Detect which cell encompasses the target text, then output its (X, Y) center coordinate. 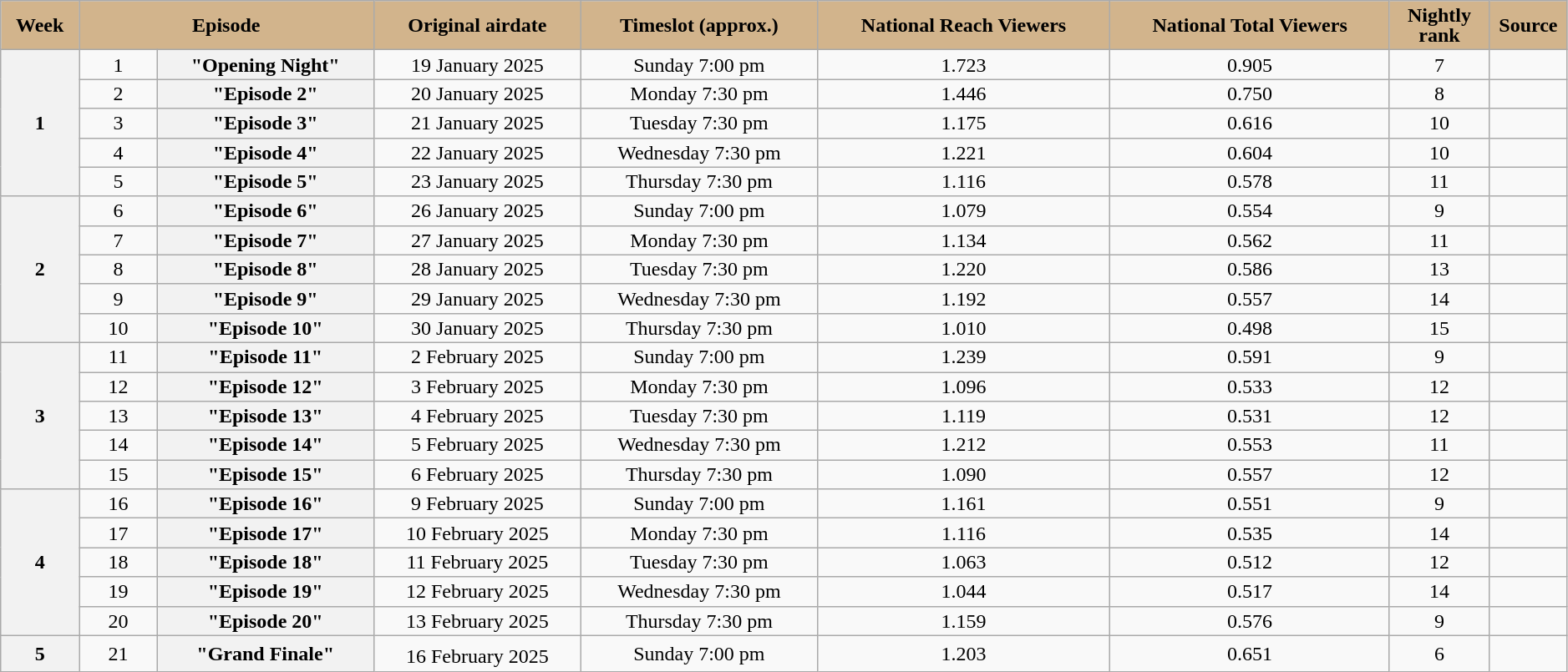
11 February 2025 (478, 563)
"Episode 4" (266, 152)
1.723 (964, 65)
0.750 (1250, 93)
17 (119, 533)
"Episode 15" (266, 474)
"Episode 17" (266, 533)
0.905 (1250, 65)
0.535 (1250, 533)
1.096 (964, 387)
0.616 (1250, 124)
21 January 2025 (478, 124)
0.512 (1250, 563)
"Episode 20" (266, 621)
0.531 (1250, 416)
0.576 (1250, 621)
1.090 (964, 474)
1.119 (964, 416)
"Episode 13" (266, 416)
Episode (226, 25)
1.010 (964, 327)
1.239 (964, 357)
1.079 (964, 210)
19 January 2025 (478, 65)
0.554 (1250, 210)
National Total Viewers (1250, 25)
20 (119, 621)
30 January 2025 (478, 327)
1.175 (964, 124)
"Episode 7" (266, 240)
"Episode 11" (266, 357)
5 February 2025 (478, 446)
20 January 2025 (478, 93)
21 (119, 653)
Timeslot (approx.) (699, 25)
"Episode 14" (266, 446)
26 January 2025 (478, 210)
"Episode 10" (266, 327)
1.161 (964, 504)
27 January 2025 (478, 240)
0.578 (1250, 182)
"Episode 6" (266, 210)
3 February 2025 (478, 387)
0.517 (1250, 591)
1.192 (964, 299)
2 February 2025 (478, 357)
1.063 (964, 563)
1.446 (964, 93)
13 February 2025 (478, 621)
Nightlyrank (1439, 25)
"Episode 16" (266, 504)
0.553 (1250, 446)
19 (119, 591)
"Opening Night" (266, 65)
16 February 2025 (478, 653)
0.586 (1250, 269)
6 February 2025 (478, 474)
23 January 2025 (478, 182)
"Episode 8" (266, 269)
10 February 2025 (478, 533)
0.591 (1250, 357)
"Grand Finale" (266, 653)
1.203 (964, 653)
1.159 (964, 621)
Source (1529, 25)
1.212 (964, 446)
0.551 (1250, 504)
0.604 (1250, 152)
12 February 2025 (478, 591)
28 January 2025 (478, 269)
"Episode 18" (266, 563)
Original airdate (478, 25)
"Episode 3" (266, 124)
0.533 (1250, 387)
"Episode 9" (266, 299)
22 January 2025 (478, 152)
National Reach Viewers (964, 25)
"Episode 19" (266, 591)
"Episode 12" (266, 387)
16 (119, 504)
1.134 (964, 240)
9 February 2025 (478, 504)
0.651 (1250, 653)
1.221 (964, 152)
4 February 2025 (478, 416)
0.498 (1250, 327)
18 (119, 563)
1.044 (964, 591)
"Episode 2" (266, 93)
1.220 (964, 269)
Week (40, 25)
29 January 2025 (478, 299)
0.562 (1250, 240)
"Episode 5" (266, 182)
